Pinpoint the cell where the given text exists, returning its [x, y] midpoint coordinate. 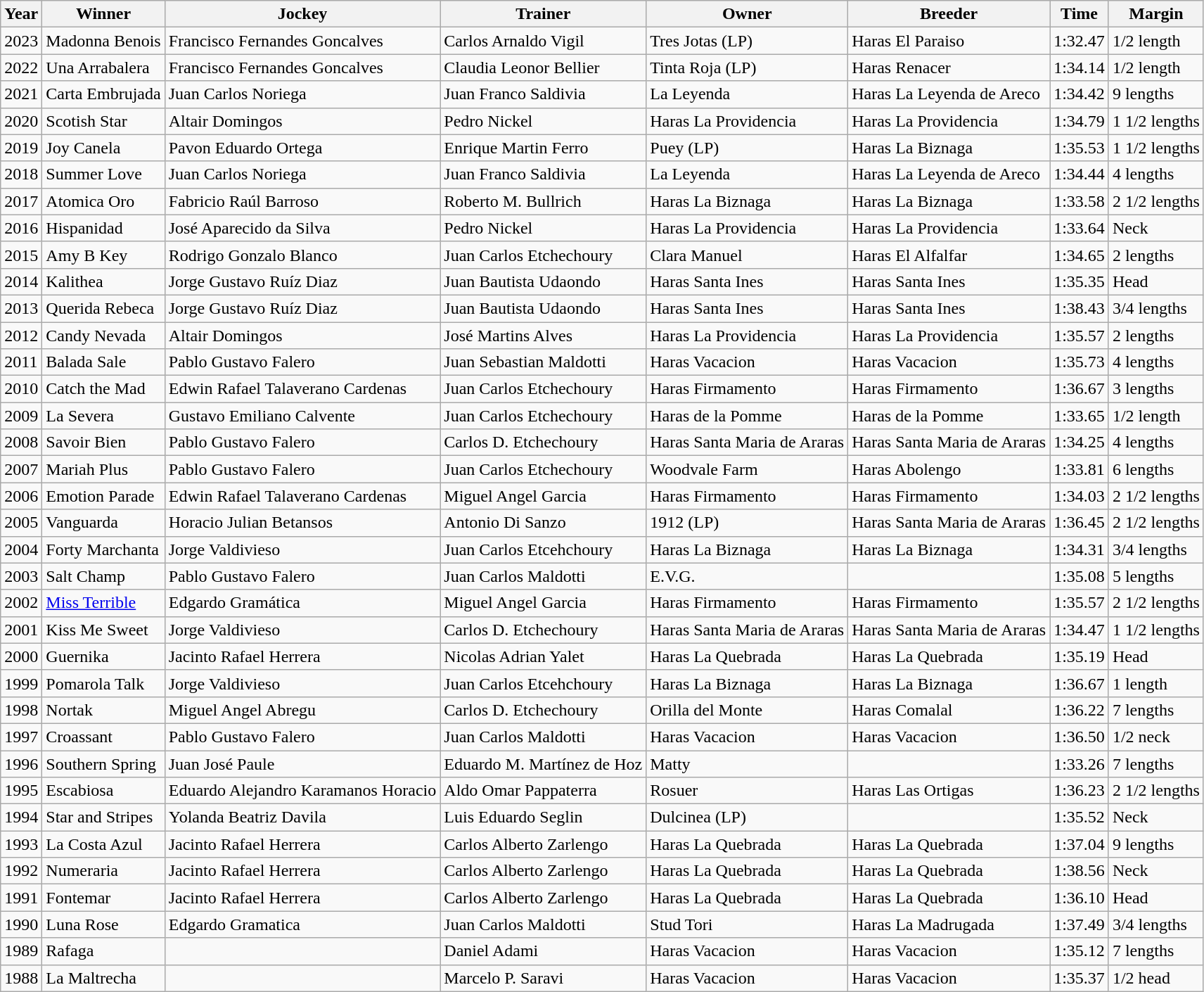
2006 [21, 496]
2014 [21, 281]
1994 [21, 818]
Yolanda Beatriz Davila [302, 818]
1989 [21, 951]
Escabiosa [103, 791]
1995 [21, 791]
1993 [21, 844]
2005 [21, 523]
2021 [21, 94]
Horacio Julian Betansos [302, 523]
1:37.49 [1080, 924]
Star and Stripes [103, 818]
2001 [21, 630]
2007 [21, 469]
Savoir Bien [103, 443]
Eduardo Alejandro Karamanos Horacio [302, 791]
E.V.G. [747, 576]
Catch the Mad [103, 389]
Daniel Adami [543, 951]
Enrique Martin Ferro [543, 148]
1/2 neck [1156, 737]
2019 [21, 148]
Guernika [103, 656]
Haras El Paraiso [949, 41]
Numeraria [103, 871]
1:34.47 [1080, 630]
1998 [21, 710]
Roberto M. Bullrich [543, 201]
2013 [21, 308]
Luis Eduardo Seglin [543, 818]
Owner [747, 14]
Miss Terrible [103, 603]
1 length [1156, 683]
Carta Embrujada [103, 94]
2022 [21, 68]
1:35.53 [1080, 148]
1:35.08 [1080, 576]
1:33.58 [1080, 201]
Pavon Eduardo Ortega [302, 148]
Woodvale Farm [747, 469]
Eduardo M. Martínez de Hoz [543, 763]
Hispanidad [103, 228]
Clara Manuel [747, 255]
Juan José Paule [302, 763]
Candy Nevada [103, 336]
Amy B Key [103, 255]
Haras Comalal [949, 710]
Antonio Di Sanzo [543, 523]
Rafaga [103, 951]
1:34.42 [1080, 94]
1:35.37 [1080, 978]
Summer Love [103, 174]
Joy Canela [103, 148]
2009 [21, 416]
1/2 head [1156, 978]
Winner [103, 14]
1:32.47 [1080, 41]
1:36.45 [1080, 523]
1991 [21, 898]
1992 [21, 871]
2010 [21, 389]
1:33.65 [1080, 416]
Puey (LP) [747, 148]
Tres Jotas (LP) [747, 41]
Kiss Me Sweet [103, 630]
Haras La Madrugada [949, 924]
1:37.04 [1080, 844]
Kalithea [103, 281]
Rodrigo Gonzalo Blanco [302, 255]
Salt Champ [103, 576]
Year [21, 14]
Fabricio Raúl Barroso [302, 201]
Margin [1156, 14]
1:36.23 [1080, 791]
1990 [21, 924]
Claudia Leonor Bellier [543, 68]
1:33.26 [1080, 763]
Jockey [302, 14]
1:35.19 [1080, 656]
Fontemar [103, 898]
Haras Abolengo [949, 469]
1:33.81 [1080, 469]
2008 [21, 443]
Atomica Oro [103, 201]
Mariah Plus [103, 469]
2002 [21, 603]
Una Arrabalera [103, 68]
2015 [21, 255]
1:34.65 [1080, 255]
2004 [21, 549]
3 lengths [1156, 389]
Forty Marchanta [103, 549]
Nicolas Adrian Yalet [543, 656]
1:36.50 [1080, 737]
1:34.79 [1080, 121]
Gustavo Emiliano Calvente [302, 416]
La Maltrecha [103, 978]
Madonna Benois [103, 41]
Dulcinea (LP) [747, 818]
Rosuer [747, 791]
Orilla del Monte [747, 710]
2003 [21, 576]
1:36.10 [1080, 898]
Trainer [543, 14]
Vanguarda [103, 523]
1:34.03 [1080, 496]
Pomarola Talk [103, 683]
2000 [21, 656]
2018 [21, 174]
1:34.31 [1080, 549]
1912 (LP) [747, 523]
Juan Sebastian Maldotti [543, 362]
Time [1080, 14]
1:35.12 [1080, 951]
1996 [21, 763]
Haras Las Ortigas [949, 791]
2012 [21, 336]
Southern Spring [103, 763]
1997 [21, 737]
1:34.25 [1080, 443]
La Costa Azul [103, 844]
2023 [21, 41]
Querida Rebeca [103, 308]
Haras Renacer [949, 68]
José Martins Alves [543, 336]
Marcelo P. Saravi [543, 978]
Haras El Alfalfar [949, 255]
Edgardo Gramatica [302, 924]
Scotish Star [103, 121]
2017 [21, 201]
José Aparecido da Silva [302, 228]
2011 [21, 362]
Breeder [949, 14]
5 lengths [1156, 576]
La Severa [103, 416]
1999 [21, 683]
1:38.56 [1080, 871]
1:38.43 [1080, 308]
Matty [747, 763]
1:35.52 [1080, 818]
1988 [21, 978]
2020 [21, 121]
Tinta Roja (LP) [747, 68]
Aldo Omar Pappaterra [543, 791]
1:35.73 [1080, 362]
Stud Tori [747, 924]
6 lengths [1156, 469]
Balada Sale [103, 362]
1:34.44 [1080, 174]
Miguel Angel Abregu [302, 710]
1:34.14 [1080, 68]
Emotion Parade [103, 496]
Luna Rose [103, 924]
1:36.22 [1080, 710]
Croassant [103, 737]
2016 [21, 228]
Nortak [103, 710]
1:33.64 [1080, 228]
Edgardo Gramática [302, 603]
1:35.35 [1080, 281]
Carlos Arnaldo Vigil [543, 41]
